Search for the cell housing the specified text and yield its (X, Y) center coordinate. 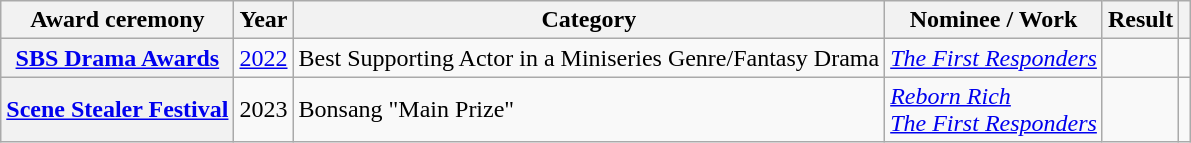
2023 (264, 110)
Nominee / Work (994, 20)
The First Responders (994, 58)
SBS Drama Awards (118, 58)
Category (589, 20)
Award ceremony (118, 20)
Reborn RichThe First Responders (994, 110)
Best Supporting Actor in a Miniseries Genre/Fantasy Drama (589, 58)
2022 (264, 58)
Bonsang "Main Prize" (589, 110)
Year (264, 20)
Result (1140, 20)
Scene Stealer Festival (118, 110)
